Pinpoint the cell where the given text exists, returning its [x, y] midpoint coordinate. 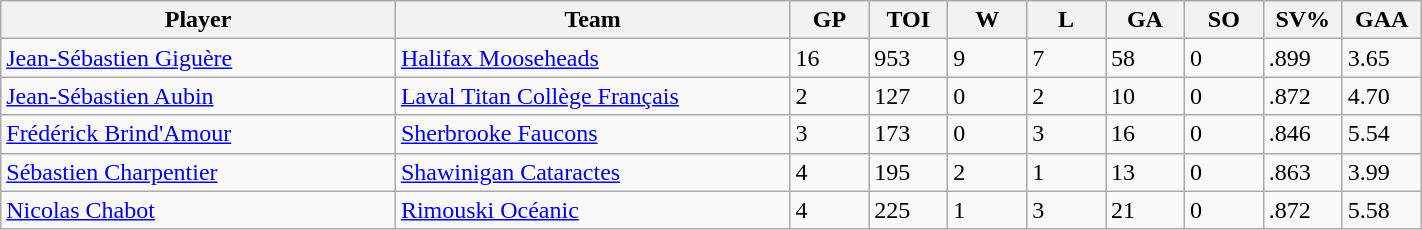
L [1066, 20]
13 [1146, 172]
4.70 [1382, 96]
GA [1146, 20]
Jean-Sébastien Giguère [198, 58]
10 [1146, 96]
Rimouski Océanic [592, 210]
Halifax Mooseheads [592, 58]
Jean-Sébastien Aubin [198, 96]
TOI [908, 20]
3.99 [1382, 172]
225 [908, 210]
GAA [1382, 20]
Nicolas Chabot [198, 210]
.863 [1302, 172]
.846 [1302, 134]
21 [1146, 210]
5.54 [1382, 134]
Frédérick Brind'Amour [198, 134]
173 [908, 134]
127 [908, 96]
Shawinigan Cataractes [592, 172]
GP [830, 20]
9 [988, 58]
7 [1066, 58]
SV% [1302, 20]
.899 [1302, 58]
Laval Titan Collège Français [592, 96]
195 [908, 172]
953 [908, 58]
Sébastien Charpentier [198, 172]
5.58 [1382, 210]
3.65 [1382, 58]
SO [1224, 20]
Player [198, 20]
58 [1146, 58]
W [988, 20]
Team [592, 20]
Sherbrooke Faucons [592, 134]
